Extract the (x, y) coordinate from the center of the cell holding the provided text.  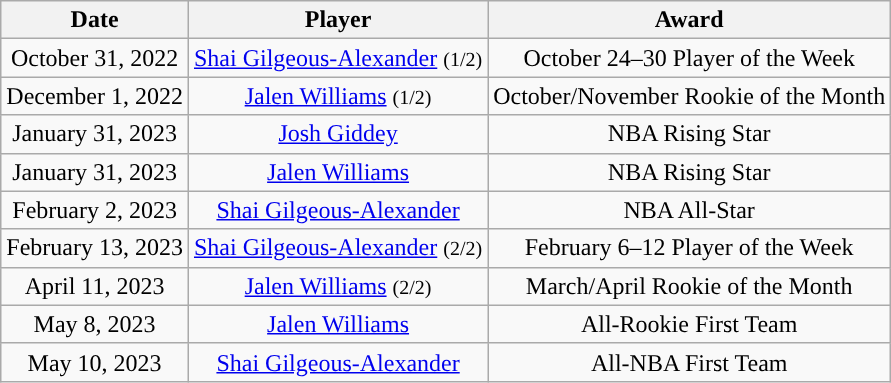
Jalen Williams (1/2) (338, 96)
Date (95, 20)
NBA All-Star (690, 210)
All-Rookie First Team (690, 324)
February 2, 2023 (95, 210)
October 24–30 Player of the Week (690, 58)
May 10, 2023 (95, 362)
December 1, 2022 (95, 96)
February 13, 2023 (95, 248)
All-NBA First Team (690, 362)
Jalen Williams (2/2) (338, 286)
Josh Giddey (338, 134)
Shai Gilgeous-Alexander (1/2) (338, 58)
May 8, 2023 (95, 324)
October 31, 2022 (95, 58)
Player (338, 20)
Award (690, 20)
Shai Gilgeous-Alexander (2/2) (338, 248)
April 11, 2023 (95, 286)
October/November Rookie of the Month (690, 96)
March/April Rookie of the Month (690, 286)
February 6–12 Player of the Week (690, 248)
